Determine the [x, y] coordinate at the center of the cell enclosing the given text.  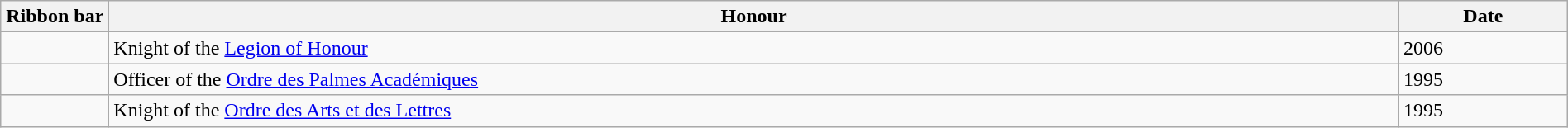
Officer of the Ordre des Palmes Académiques [754, 79]
Date [1483, 17]
Knight of the Ordre des Arts et des Lettres [754, 111]
Knight of the Legion of Honour [754, 48]
Ribbon bar [55, 17]
Honour [754, 17]
2006 [1483, 48]
